Identify which cell holds the provided text, then report its [X, Y] central coordinate. 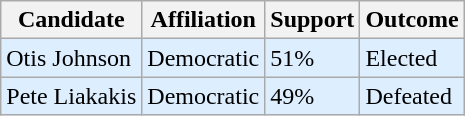
Defeated [412, 96]
49% [312, 96]
Outcome [412, 20]
Pete Liakakis [72, 96]
Candidate [72, 20]
Support [312, 20]
51% [312, 58]
Affiliation [204, 20]
Otis Johnson [72, 58]
Elected [412, 58]
